Detect which cell encompasses the target text, then output its (X, Y) center coordinate. 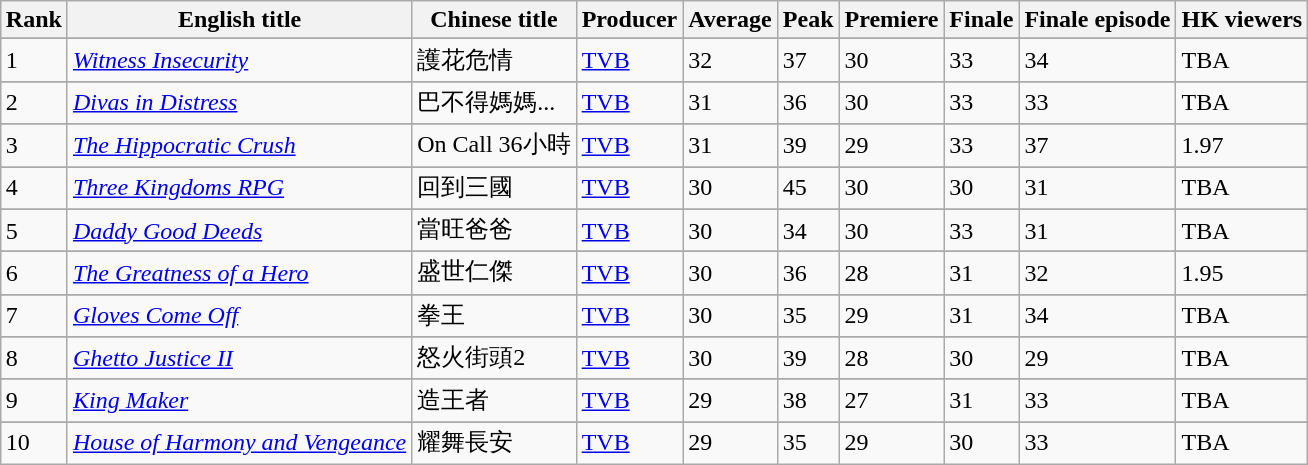
護花危情 (494, 60)
45 (808, 188)
1.97 (1242, 146)
Daddy Good Deeds (239, 230)
Finale episode (1098, 20)
Peak (808, 20)
1.95 (1242, 274)
造王者 (494, 400)
HK viewers (1242, 20)
On Call 36小時 (494, 146)
1 (34, 60)
Producer (630, 20)
27 (892, 400)
5 (34, 230)
Witness Insecurity (239, 60)
Gloves Come Off (239, 316)
Finale (982, 20)
當旺爸爸 (494, 230)
Three Kingdoms RPG (239, 188)
回到三國 (494, 188)
盛世仁傑 (494, 274)
拳王 (494, 316)
4 (34, 188)
耀舞長安 (494, 444)
9 (34, 400)
2 (34, 102)
Average (730, 20)
7 (34, 316)
Divas in Distress (239, 102)
Premiere (892, 20)
Rank (34, 20)
怒火街頭2 (494, 358)
Ghetto Justice II (239, 358)
6 (34, 274)
38 (808, 400)
The Hippocratic Crush (239, 146)
English title (239, 20)
The Greatness of a Hero (239, 274)
巴不得媽媽... (494, 102)
8 (34, 358)
10 (34, 444)
Chinese title (494, 20)
House of Harmony and Vengeance (239, 444)
3 (34, 146)
King Maker (239, 400)
